Provide the [X, Y] coordinate of the cell's center where the given text is located.  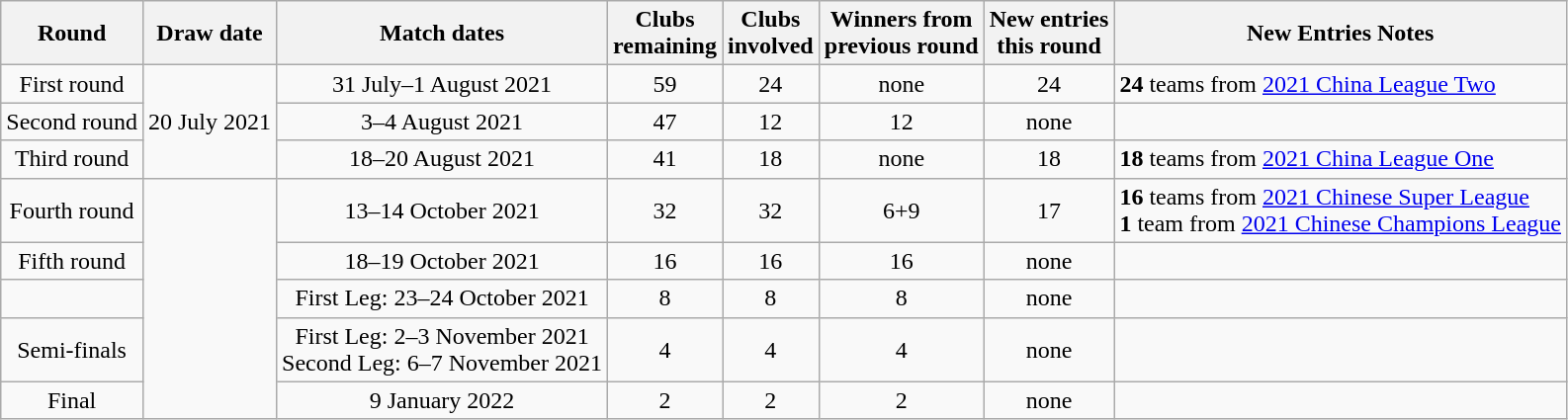
31 July–1 August 2021 [443, 84]
Semi-finals [72, 350]
9 January 2022 [443, 400]
3–4 August 2021 [443, 122]
20 July 2021 [210, 122]
17 [1049, 210]
Clubsremaining [665, 34]
First Leg: 2–3 November 2021Second Leg: 6–7 November 2021 [443, 350]
Third round [72, 159]
Final [72, 400]
Clubsinvolved [770, 34]
16 teams from 2021 Chinese Super League1 team from 2021 Chinese Champions League [1341, 210]
Match dates [443, 34]
Round [72, 34]
Fourth round [72, 210]
41 [665, 159]
13–14 October 2021 [443, 210]
47 [665, 122]
18 teams from 2021 China League One [1341, 159]
Second round [72, 122]
First Leg: 23–24 October 2021 [443, 298]
6+9 [902, 210]
18–20 August 2021 [443, 159]
18–19 October 2021 [443, 261]
New entriesthis round [1049, 34]
59 [665, 84]
First round [72, 84]
Fifth round [72, 261]
24 teams from 2021 China League Two [1341, 84]
Draw date [210, 34]
New Entries Notes [1341, 34]
Winners fromprevious round [902, 34]
